Identify which cell holds the provided text, then report its [x, y] central coordinate. 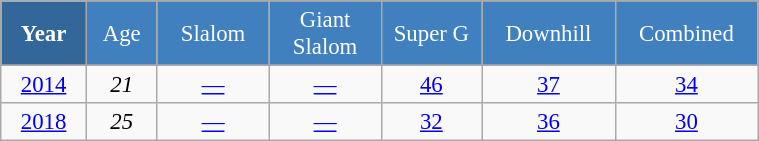
36 [549, 122]
2014 [44, 85]
Slalom [213, 34]
Year [44, 34]
25 [122, 122]
21 [122, 85]
Super G [432, 34]
34 [686, 85]
46 [432, 85]
GiantSlalom [325, 34]
2018 [44, 122]
Downhill [549, 34]
30 [686, 122]
32 [432, 122]
Age [122, 34]
Combined [686, 34]
37 [549, 85]
